From the cell containing the given text, extract its center point as (x, y) coordinate. 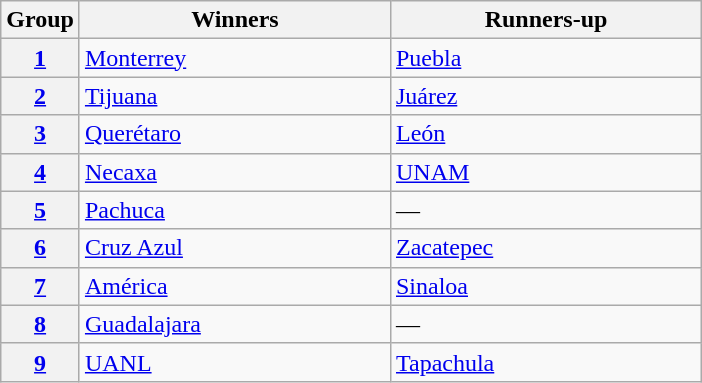
9 (40, 362)
Runners-up (546, 20)
1 (40, 58)
Monterrey (234, 58)
2 (40, 96)
5 (40, 210)
Tijuana (234, 96)
Guadalajara (234, 324)
Winners (234, 20)
Tapachula (546, 362)
UANL (234, 362)
3 (40, 134)
Puebla (546, 58)
7 (40, 286)
8 (40, 324)
Necaxa (234, 172)
Cruz Azul (234, 248)
UNAM (546, 172)
León (546, 134)
Juárez (546, 96)
4 (40, 172)
Sinaloa (546, 286)
Pachuca (234, 210)
América (234, 286)
6 (40, 248)
Zacatepec (546, 248)
Querétaro (234, 134)
Group (40, 20)
